Detect which cell encompasses the target text, then output its (x, y) center coordinate. 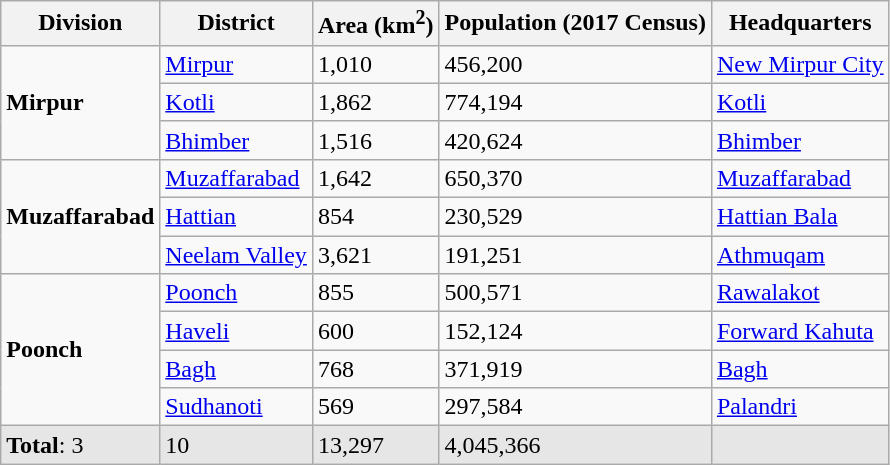
1,862 (376, 102)
854 (376, 217)
4,045,366 (575, 445)
152,124 (575, 331)
Division (80, 24)
Area (km2) (376, 24)
297,584 (575, 407)
600 (376, 331)
New Mirpur City (800, 64)
Hattian (236, 217)
569 (376, 407)
10 (236, 445)
230,529 (575, 217)
371,919 (575, 369)
Athmuqam (800, 255)
Sudhanoti (236, 407)
Population (2017 Census) (575, 24)
774,194 (575, 102)
420,624 (575, 140)
Hattian Bala (800, 217)
3,621 (376, 255)
456,200 (575, 64)
Haveli (236, 331)
1,010 (376, 64)
Palandri (800, 407)
1,642 (376, 178)
650,370 (575, 178)
Forward Kahuta (800, 331)
768 (376, 369)
Rawalakot (800, 293)
District (236, 24)
Headquarters (800, 24)
855 (376, 293)
500,571 (575, 293)
13,297 (376, 445)
191,251 (575, 255)
1,516 (376, 140)
Total: 3 (80, 445)
Neelam Valley (236, 255)
